Capture the cell that displays the provided text and extract its [X, Y] central coordinate. 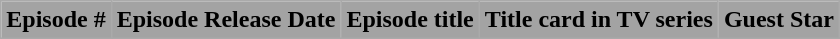
Guest Star [778, 20]
Episode Release Date [226, 20]
Episode title [410, 20]
Episode # [56, 20]
Title card in TV series [598, 20]
